Capture the cell that displays the provided text and extract its [X, Y] central coordinate. 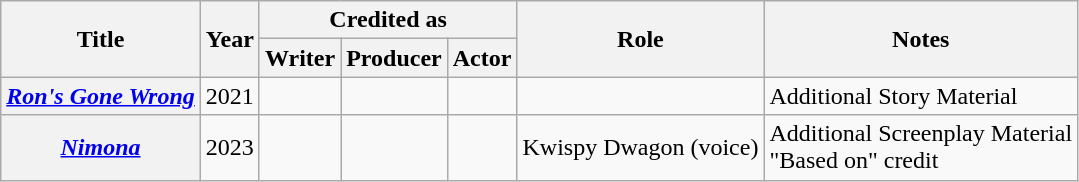
Title [101, 39]
Year [230, 39]
Credited as [388, 20]
Notes [921, 39]
Additional Screenplay Material"Based on" credit [921, 148]
Additional Story Material [921, 96]
Producer [394, 58]
Nimona [101, 148]
Ron's Gone Wrong [101, 96]
Role [640, 39]
Writer [300, 58]
2023 [230, 148]
2021 [230, 96]
Kwispy Dwagon (voice) [640, 148]
Actor [482, 58]
